Output the [X, Y] coordinate of the center of the cell containing the given text.  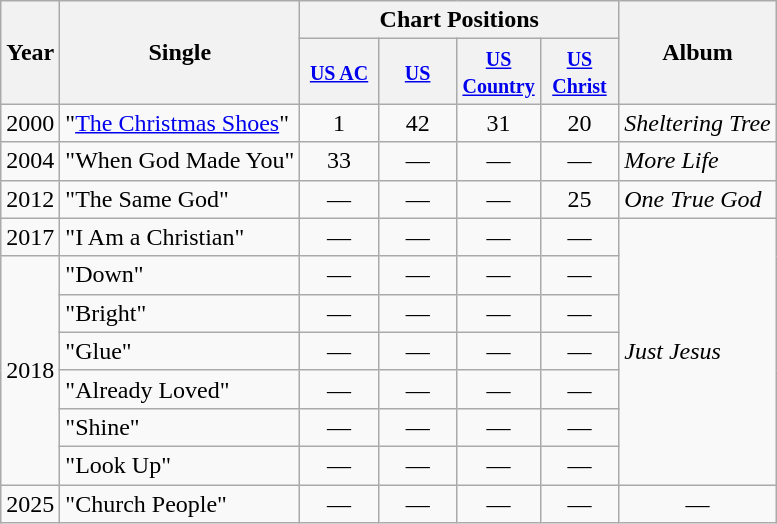
Chart Positions [460, 20]
"Glue" [180, 351]
"The Same God" [180, 199]
31 [498, 123]
"Look Up" [180, 465]
2012 [30, 199]
"I Am a Christian" [180, 237]
"Bright" [180, 313]
Album [698, 52]
2018 [30, 370]
20 [580, 123]
More Life [698, 161]
2025 [30, 503]
Single [180, 52]
"The Christmas Shoes" [180, 123]
"Shine" [180, 427]
US AC [340, 72]
Sheltering Tree [698, 123]
2017 [30, 237]
"Already Loved" [180, 389]
US Christ [580, 72]
2000 [30, 123]
"Down" [180, 275]
"Church People" [180, 503]
US Country [498, 72]
25 [580, 199]
Year [30, 52]
One True God [698, 199]
42 [418, 123]
1 [340, 123]
"When God Made You" [180, 161]
33 [340, 161]
US [418, 72]
Just Jesus [698, 351]
2004 [30, 161]
